Return [X, Y] of the center of cell containing provided text 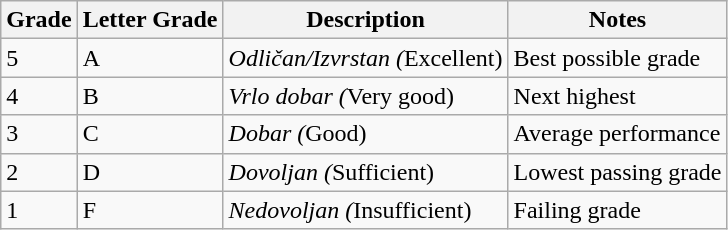
Average performance [618, 134]
C [150, 134]
3 [39, 134]
5 [39, 58]
Next highest [618, 96]
2 [39, 172]
Grade [39, 20]
A [150, 58]
1 [39, 210]
Best possible grade [618, 58]
Letter Grade [150, 20]
4 [39, 96]
Failing grade [618, 210]
Vrlo dobar (Very good) [366, 96]
Dobar (Good) [366, 134]
D [150, 172]
Dovoljan (Sufficient) [366, 172]
Description [366, 20]
Odličan/Izvrstan (Excellent) [366, 58]
Notes [618, 20]
F [150, 210]
Nedovoljan (Insufficient) [366, 210]
B [150, 96]
Lowest passing grade [618, 172]
